Identify which cell holds the provided text, then report its [x, y] central coordinate. 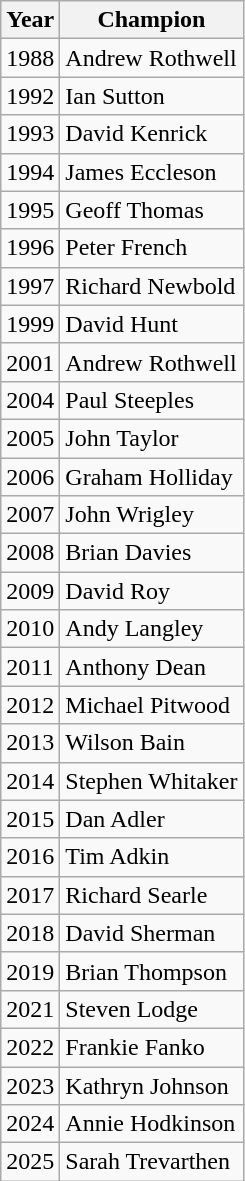
2008 [30, 553]
Frankie Fanko [152, 1047]
2015 [30, 819]
David Hunt [152, 324]
1993 [30, 134]
Richard Searle [152, 895]
John Taylor [152, 438]
2021 [30, 1009]
1988 [30, 58]
1997 [30, 286]
Ian Sutton [152, 96]
Andy Langley [152, 629]
Graham Holliday [152, 477]
Michael Pitwood [152, 705]
2019 [30, 971]
Kathryn Johnson [152, 1085]
Brian Davies [152, 553]
Geoff Thomas [152, 210]
Dan Adler [152, 819]
2023 [30, 1085]
2017 [30, 895]
2004 [30, 400]
2012 [30, 705]
1994 [30, 172]
Tim Adkin [152, 857]
Sarah Trevarthen [152, 1162]
2005 [30, 438]
Paul Steeples [152, 400]
Steven Lodge [152, 1009]
Wilson Bain [152, 743]
Anthony Dean [152, 667]
2013 [30, 743]
2006 [30, 477]
2001 [30, 362]
2014 [30, 781]
2022 [30, 1047]
2009 [30, 591]
Brian Thompson [152, 971]
2010 [30, 629]
1999 [30, 324]
David Kenrick [152, 134]
David Roy [152, 591]
1992 [30, 96]
John Wrigley [152, 515]
2007 [30, 515]
1995 [30, 210]
Annie Hodkinson [152, 1124]
David Sherman [152, 933]
James Eccleson [152, 172]
Champion [152, 20]
2018 [30, 933]
Stephen Whitaker [152, 781]
1996 [30, 248]
2011 [30, 667]
2025 [30, 1162]
2016 [30, 857]
Peter French [152, 248]
2024 [30, 1124]
Richard Newbold [152, 286]
Year [30, 20]
